Return [x, y] of the center of cell containing provided text 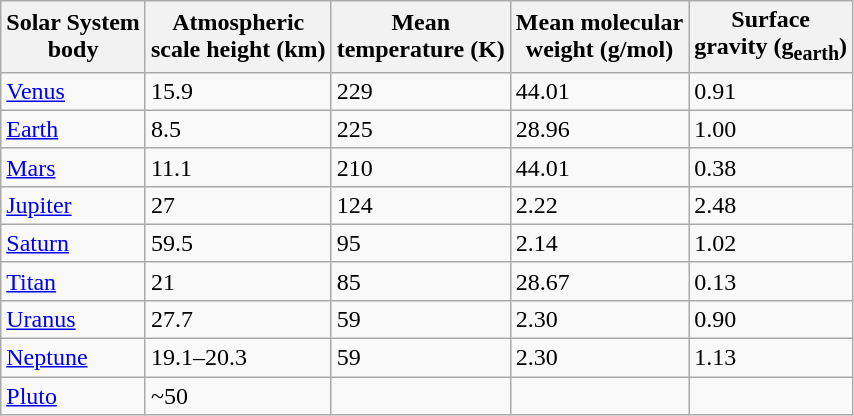
Meantemperature (K) [420, 36]
1.13 [771, 358]
8.5 [238, 129]
59.5 [238, 243]
~50 [238, 396]
28.67 [599, 281]
2.48 [771, 205]
Uranus [74, 319]
Neptune [74, 358]
Atmosphericscale height (km) [238, 36]
1.02 [771, 243]
15.9 [238, 91]
2.22 [599, 205]
Surfacegravity (gearth) [771, 36]
28.96 [599, 129]
27.7 [238, 319]
229 [420, 91]
85 [420, 281]
2.14 [599, 243]
Earth [74, 129]
0.90 [771, 319]
Mars [74, 167]
Titan [74, 281]
Jupiter [74, 205]
225 [420, 129]
0.38 [771, 167]
27 [238, 205]
1.00 [771, 129]
Venus [74, 91]
Solar Systembody [74, 36]
210 [420, 167]
Saturn [74, 243]
19.1–20.3 [238, 358]
Mean molecularweight (g/mol) [599, 36]
124 [420, 205]
21 [238, 281]
95 [420, 243]
11.1 [238, 167]
0.13 [771, 281]
Pluto [74, 396]
0.91 [771, 91]
